From the cell containing the given text, extract its center point as [X, Y] coordinate. 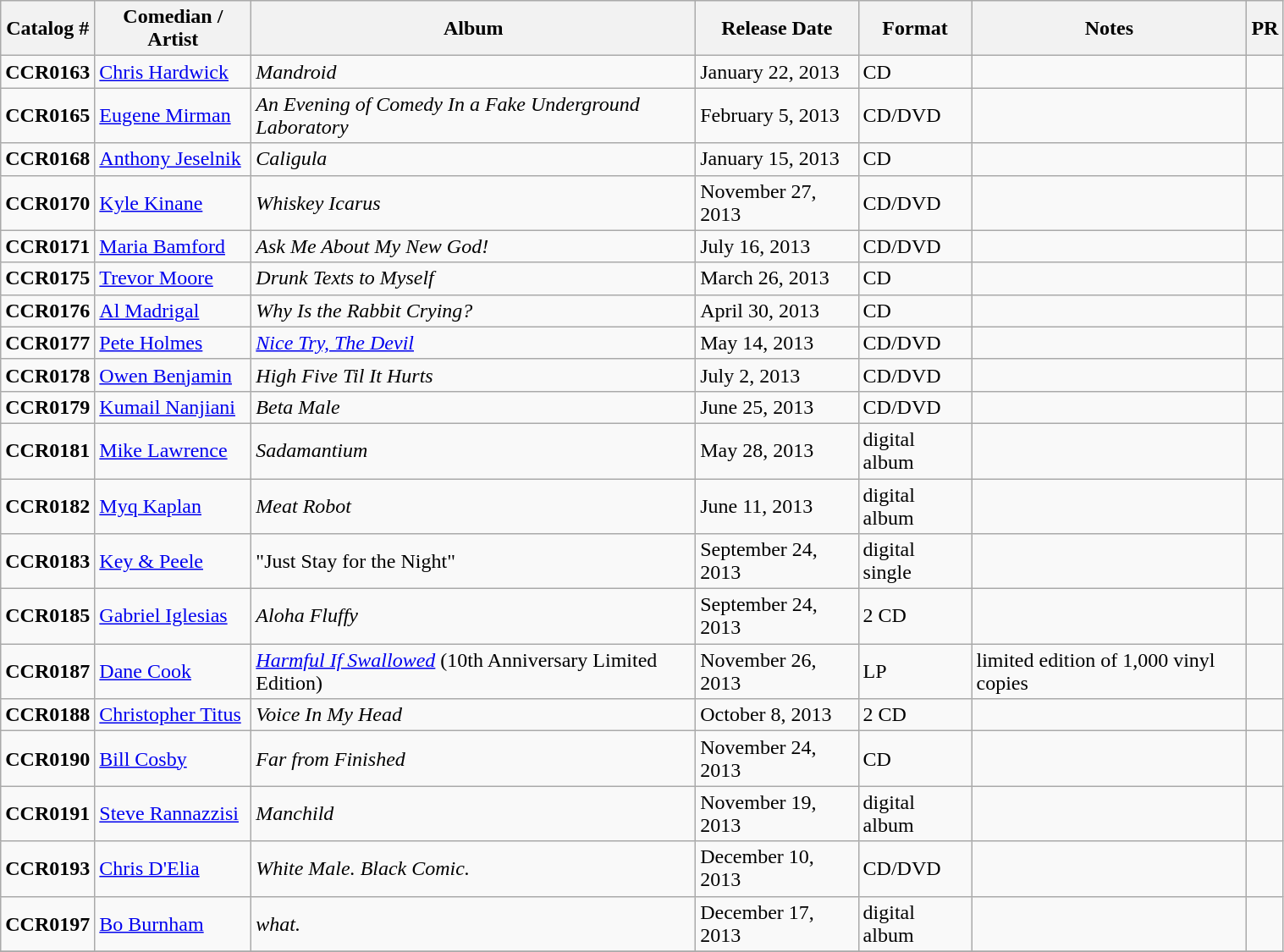
Album [474, 29]
CCR0183 [47, 562]
Whiskey Icarus [474, 203]
June 25, 2013 [777, 407]
PR [1265, 29]
CCR0175 [47, 278]
Ask Me About My New God! [474, 246]
Eugene Mirman [173, 115]
CCR0177 [47, 343]
Bo Burnham [173, 924]
High Five Til It Hurts [474, 375]
Steve Rannazzisi [173, 814]
Chris Hardwick [173, 72]
Chris D'Elia [173, 868]
CCR0181 [47, 450]
January 15, 2013 [777, 159]
January 22, 2013 [777, 72]
CCR0187 [47, 672]
Mandroid [474, 72]
December 17, 2013 [777, 924]
CCR0190 [47, 758]
Gabriel Iglesias [173, 616]
limited edition of 1,000 vinyl copies [1109, 672]
CCR0171 [47, 246]
Bill Cosby [173, 758]
what. [474, 924]
November 26, 2013 [777, 672]
Meat Robot [474, 506]
November 19, 2013 [777, 814]
Myq Kaplan [173, 506]
Comedian / Artist [173, 29]
Key & Peele [173, 562]
"Just Stay for the Night" [474, 562]
Maria Bamford [173, 246]
White Male. Black Comic. [474, 868]
Owen Benjamin [173, 375]
CCR0197 [47, 924]
Format [915, 29]
CCR0188 [47, 715]
Caligula [474, 159]
CCR0179 [47, 407]
CCR0176 [47, 311]
May 14, 2013 [777, 343]
Nice Try, The Devil [474, 343]
July 2, 2013 [777, 375]
May 28, 2013 [777, 450]
CCR0168 [47, 159]
Beta Male [474, 407]
Far from Finished [474, 758]
Al Madrigal [173, 311]
July 16, 2013 [777, 246]
Christopher Titus [173, 715]
Manchild [474, 814]
Catalog # [47, 29]
CCR0170 [47, 203]
Anthony Jeselnik [173, 159]
February 5, 2013 [777, 115]
Kumail Nanjiani [173, 407]
Harmful If Swallowed (10th Anniversary Limited Edition) [474, 672]
CCR0193 [47, 868]
April 30, 2013 [777, 311]
Drunk Texts to Myself [474, 278]
Sadamantium [474, 450]
Dane Cook [173, 672]
November 27, 2013 [777, 203]
CCR0185 [47, 616]
Release Date [777, 29]
Voice In My Head [474, 715]
CCR0163 [47, 72]
October 8, 2013 [777, 715]
March 26, 2013 [777, 278]
Why Is the Rabbit Crying? [474, 311]
Kyle Kinane [173, 203]
CCR0182 [47, 506]
LP [915, 672]
CCR0165 [47, 115]
An Evening of Comedy In a Fake Underground Laboratory [474, 115]
Pete Holmes [173, 343]
Aloha Fluffy [474, 616]
June 11, 2013 [777, 506]
Notes [1109, 29]
CCR0178 [47, 375]
Mike Lawrence [173, 450]
digital single [915, 562]
November 24, 2013 [777, 758]
December 10, 2013 [777, 868]
CCR0191 [47, 814]
Trevor Moore [173, 278]
